Capture the cell that displays the provided text and extract its (x, y) central coordinate. 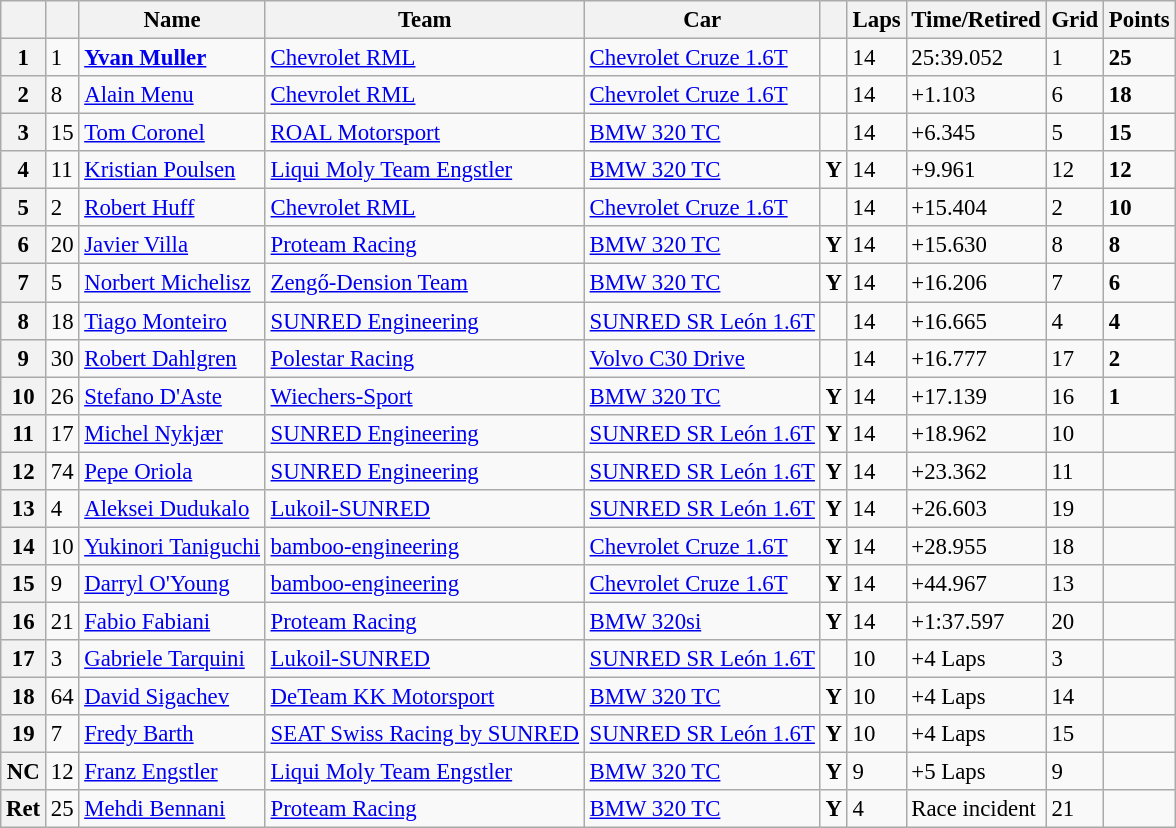
David Sigachev (172, 697)
Robert Dahlgren (172, 358)
Aleksei Dudukalo (172, 509)
+15.630 (976, 245)
30 (62, 358)
ROAL Motorsport (424, 133)
Gabriele Tarquini (172, 659)
+26.603 (976, 509)
Tiago Monteiro (172, 321)
Tom Coronel (172, 133)
+17.139 (976, 396)
Robert Huff (172, 208)
Javier Villa (172, 245)
Volvo C30 Drive (702, 358)
74 (62, 471)
Pepe Oriola (172, 471)
26 (62, 396)
64 (62, 697)
Wiechers-Sport (424, 396)
+5 Laps (976, 772)
Darryl O'Young (172, 584)
Stefano D'Aste (172, 396)
+44.967 (976, 584)
Polestar Racing (424, 358)
Norbert Michelisz (172, 283)
25:39.052 (976, 58)
+18.962 (976, 433)
+9.961 (976, 170)
Points (1140, 20)
Car (702, 20)
DeTeam KK Motorsport (424, 697)
Name (172, 20)
Time/Retired (976, 20)
+16.777 (976, 358)
Yvan Muller (172, 58)
Team (424, 20)
Race incident (976, 809)
Laps (876, 20)
Mehdi Bennani (172, 809)
Grid (1074, 20)
Fabio Fabiani (172, 621)
Ret (24, 809)
+16.665 (976, 321)
+1.103 (976, 95)
+16.206 (976, 283)
BMW 320si (702, 621)
Franz Engstler (172, 772)
+6.345 (976, 133)
Zengő-Dension Team (424, 283)
+23.362 (976, 471)
+28.955 (976, 546)
Michel Nykjær (172, 433)
+15.404 (976, 208)
Kristian Poulsen (172, 170)
Fredy Barth (172, 734)
NC (24, 772)
Alain Menu (172, 95)
+1:37.597 (976, 621)
SEAT Swiss Racing by SUNRED (424, 734)
Yukinori Taniguchi (172, 546)
